Identify which cell holds the provided text, then report its [x, y] central coordinate. 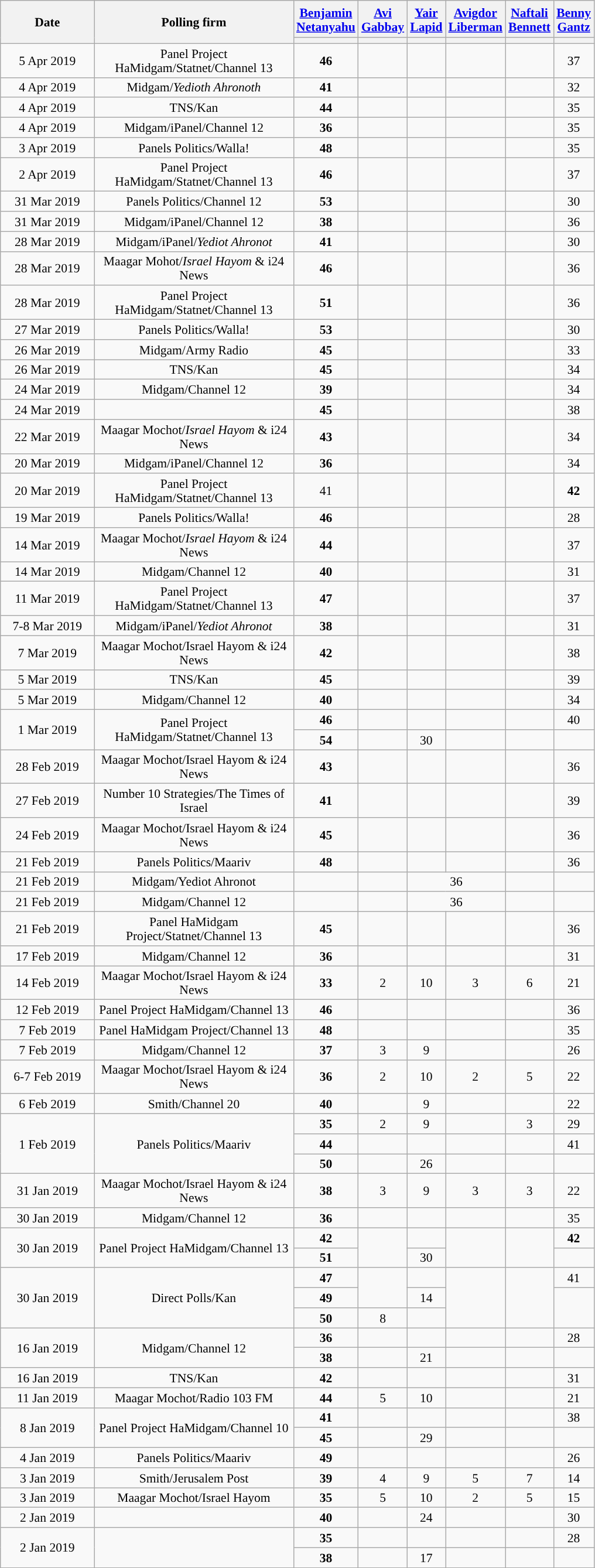
11 Mar 2019 [47, 599]
Midgam/Army Radio [194, 350]
12 Feb 2019 [47, 1010]
Panels Politics/Channel 12 [194, 201]
1 Feb 2019 [47, 1144]
27 Mar 2019 [47, 330]
8 [383, 1318]
Date [47, 22]
Smith/Jerusalem Post [194, 1478]
7 [529, 1478]
7 Mar 2019 [47, 653]
1 Mar 2019 [47, 730]
4 Jan 2019 [47, 1458]
3 Apr 2019 [47, 148]
15 [574, 1498]
AvigdorLiberman [476, 19]
54 [326, 740]
6 Feb 2019 [47, 1104]
32 [574, 87]
Maagar Mochot/Radio 103 FM [194, 1398]
BenjaminNetanyahu [326, 19]
Panel Project HaMidgam/Channel 10 [194, 1427]
22 Mar 2019 [47, 436]
14 Feb 2019 [47, 983]
YairLapid [426, 19]
6-7 Feb 2019 [47, 1077]
28 Feb 2019 [47, 767]
Maagar Mohot/Israel Hayom & i24 News [194, 268]
Panel HaMidgam Project/Statnet/Channel 13 [194, 929]
19 Mar 2019 [47, 518]
Midgam/Yediot Ahronot [194, 882]
7-8 Mar 2019 [47, 626]
6 [529, 983]
17 [426, 1557]
11 Jan 2019 [47, 1398]
Panel HaMidgam Project/Channel 13 [194, 1030]
BennyGantz [574, 19]
17 Feb 2019 [47, 956]
5 Apr 2019 [47, 60]
Midgam/Yedioth Ahronoth [194, 87]
8 Jan 2019 [47, 1427]
Polling firm [194, 22]
NaftaliBennett [529, 19]
Number 10 Strategies/The Times of Israel [194, 801]
Smith/Channel 20 [194, 1104]
24 Feb 2019 [47, 835]
27 Feb 2019 [47, 801]
31 Jan 2019 [47, 1191]
2 Apr 2019 [47, 175]
24 [426, 1518]
4 [383, 1478]
Direct Polls/Kan [194, 1298]
AviGabbay [383, 19]
Maagar Mochot/Israel Hayom [194, 1498]
